Pinpoint the cell where the given text exists, returning its (x, y) midpoint coordinate. 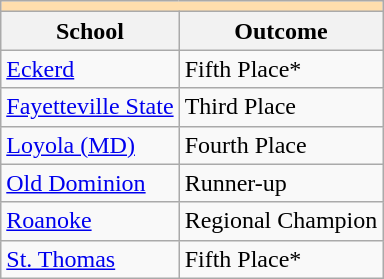
Outcome (281, 31)
Fourth Place (281, 145)
Loyola (MD) (90, 145)
Fayetteville State (90, 107)
Third Place (281, 107)
Regional Champion (281, 221)
Runner-up (281, 183)
Roanoke (90, 221)
St. Thomas (90, 259)
School (90, 31)
Eckerd (90, 69)
Old Dominion (90, 183)
